From the cell containing the given text, extract its center point as (X, Y) coordinate. 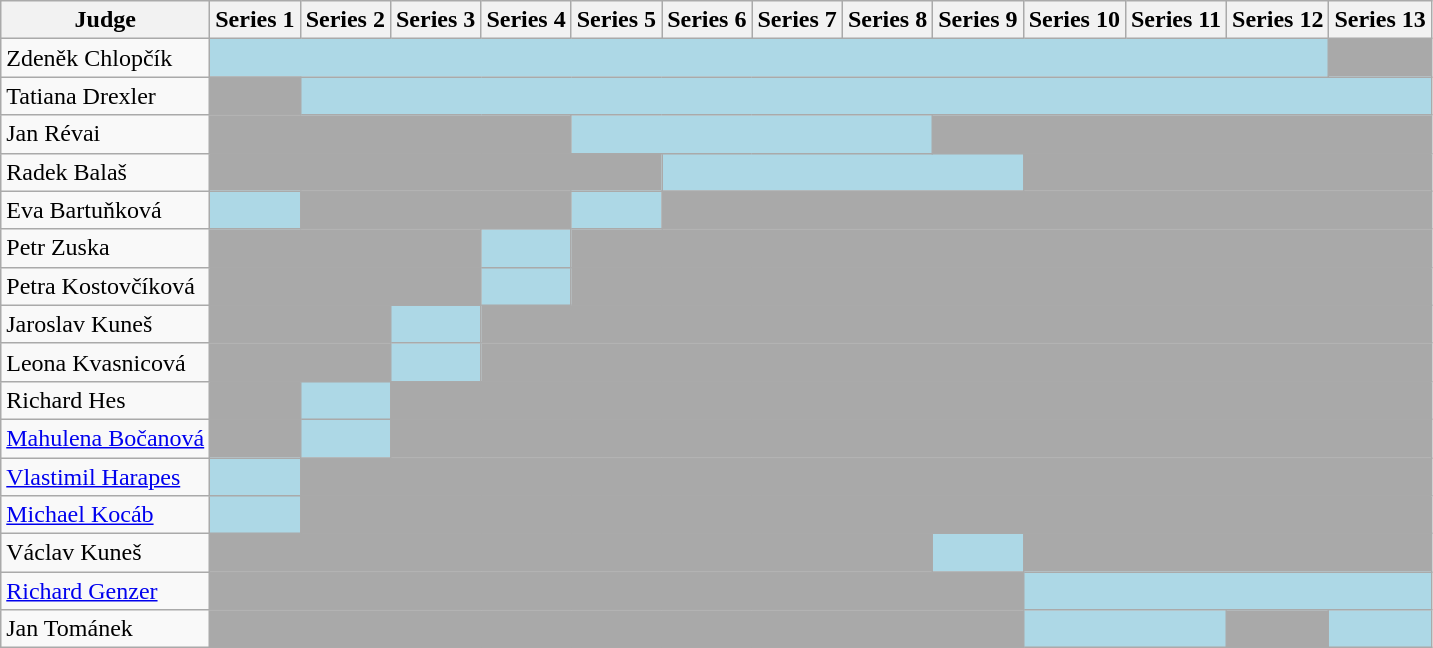
Series 3 (435, 20)
Series 13 (1380, 20)
Series 12 (1278, 20)
Series 5 (616, 20)
Leona Kvasnicová (106, 362)
Series 8 (887, 20)
Petr Zuska (106, 248)
Petra Kostovčíková (106, 286)
Richard Genzer (106, 591)
Zdeněk Chlopčík (106, 58)
Judge (106, 20)
Series 10 (1074, 20)
Eva Bartuňková (106, 210)
Václav Kuneš (106, 553)
Series 11 (1176, 20)
Series 1 (255, 20)
Series 9 (978, 20)
Tatiana Drexler (106, 96)
Jan Révai (106, 134)
Series 2 (345, 20)
Radek Balaš (106, 172)
Richard Hes (106, 400)
Series 4 (526, 20)
Jan Tománek (106, 629)
Series 7 (797, 20)
Jaroslav Kuneš (106, 324)
Mahulena Bočanová (106, 438)
Michael Kocáb (106, 515)
Vlastimil Harapes (106, 477)
Series 6 (707, 20)
